Pinpoint the cell where the given text exists, returning its [X, Y] midpoint coordinate. 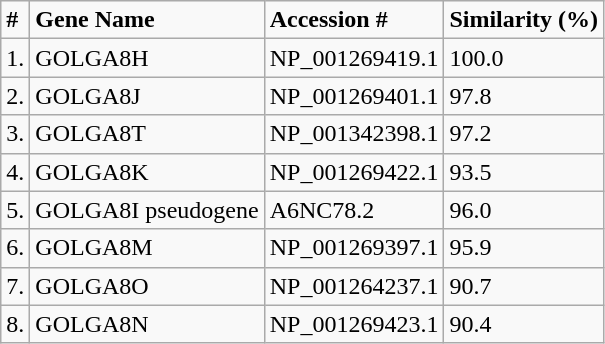
NP_001269401.1 [354, 96]
93.5 [524, 172]
Similarity (%) [524, 20]
Gene Name [147, 20]
97.8 [524, 96]
6. [16, 248]
7. [16, 286]
96.0 [524, 210]
2. [16, 96]
8. [16, 324]
GOLGA8H [147, 58]
5. [16, 210]
97.2 [524, 134]
1. [16, 58]
Accession # [354, 20]
90.7 [524, 286]
NP_001269397.1 [354, 248]
NP_001264237.1 [354, 286]
90.4 [524, 324]
GOLGA8J [147, 96]
GOLGA8O [147, 286]
NP_001269423.1 [354, 324]
95.9 [524, 248]
# [16, 20]
GOLGA8M [147, 248]
NP_001269419.1 [354, 58]
GOLGA8N [147, 324]
100.0 [524, 58]
GOLGA8I pseudogene [147, 210]
4. [16, 172]
GOLGA8K [147, 172]
GOLGA8T [147, 134]
3. [16, 134]
A6NC78.2 [354, 210]
NP_001342398.1 [354, 134]
NP_001269422.1 [354, 172]
